Pinpoint the cell where the given text exists, returning its (X, Y) midpoint coordinate. 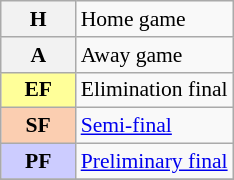
Away game (154, 55)
A (38, 55)
SF (38, 126)
Preliminary final (154, 162)
H (38, 19)
Elimination final (154, 90)
EF (38, 90)
PF (38, 162)
Semi-final (154, 126)
Home game (154, 19)
